For the text-containing cell, return its midpoint in (x, y) coordinate format. 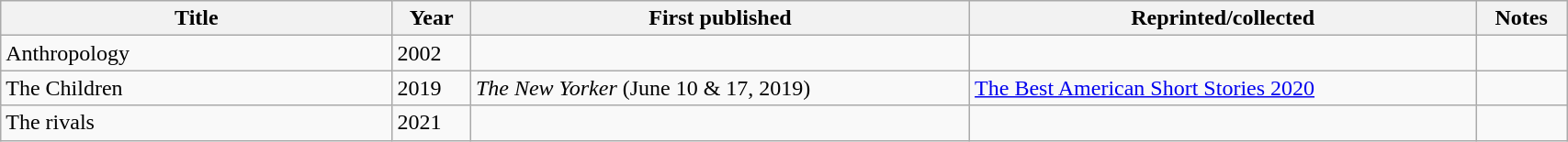
Anthropology (197, 53)
2021 (432, 123)
Reprinted/collected (1224, 18)
Notes (1521, 18)
The Children (197, 88)
First published (720, 18)
Year (432, 18)
Title (197, 18)
2019 (432, 88)
2002 (432, 53)
The New Yorker (June 10 & 17, 2019) (720, 88)
The rivals (197, 123)
The Best American Short Stories 2020 (1224, 88)
